Find where the given text appears and provide that cell's center as [x, y] coordinate. 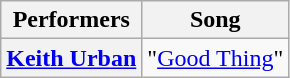
Keith Urban [72, 58]
"Good Thing" [216, 58]
Song [216, 20]
Performers [72, 20]
